Scan for the cell matching the given text and deliver its [x, y] coordinate at center. 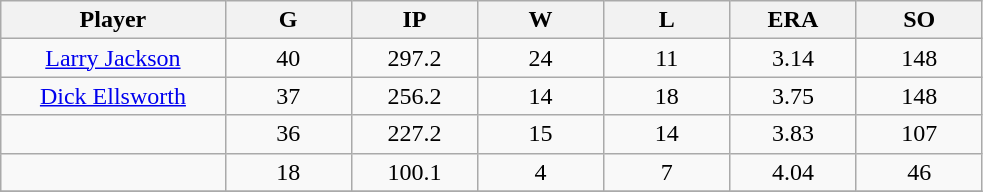
40 [288, 58]
SO [919, 20]
Player [113, 20]
3.14 [793, 58]
Dick Ellsworth [113, 96]
4 [540, 172]
37 [288, 96]
107 [919, 134]
L [667, 20]
3.83 [793, 134]
4.04 [793, 172]
15 [540, 134]
36 [288, 134]
G [288, 20]
100.1 [414, 172]
11 [667, 58]
IP [414, 20]
Larry Jackson [113, 58]
W [540, 20]
227.2 [414, 134]
46 [919, 172]
3.75 [793, 96]
297.2 [414, 58]
ERA [793, 20]
7 [667, 172]
256.2 [414, 96]
24 [540, 58]
